Output the [X, Y] coordinate of the center of the cell containing the given text.  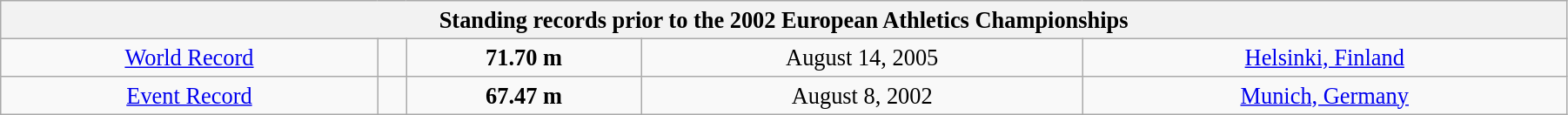
67.47 m [524, 95]
August 14, 2005 [861, 57]
Munich, Germany [1324, 95]
71.70 m [524, 57]
August 8, 2002 [861, 95]
World Record [190, 57]
Helsinki, Finland [1324, 57]
Standing records prior to the 2002 European Athletics Championships [784, 19]
Event Record [190, 95]
